Return [x, y] of the center of cell containing provided text 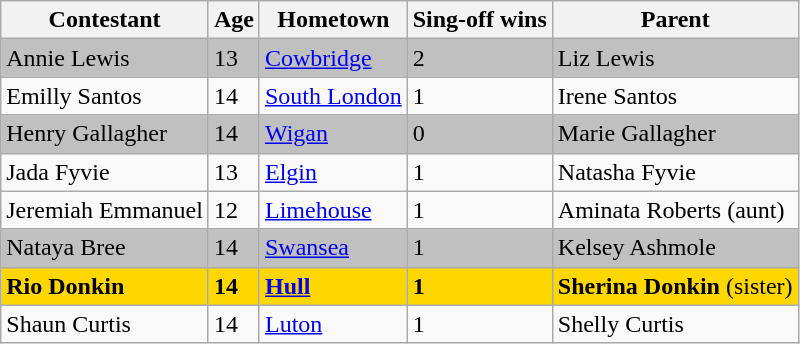
Kelsey Ashmole [675, 248]
Henry Gallagher [105, 134]
Parent [675, 20]
Jada Fyvie [105, 172]
0 [480, 134]
Nataya Bree [105, 248]
Sing-off wins [480, 20]
Natasha Fyvie [675, 172]
Hometown [333, 20]
Liz Lewis [675, 58]
Luton [333, 324]
Age [234, 20]
Limehouse [333, 210]
Wigan [333, 134]
Irene Santos [675, 96]
Cowbridge [333, 58]
Hull [333, 286]
Marie Gallagher [675, 134]
Shaun Curtis [105, 324]
Elgin [333, 172]
Contestant [105, 20]
Rio Donkin [105, 286]
Swansea [333, 248]
12 [234, 210]
South London [333, 96]
Jeremiah Emmanuel [105, 210]
Sherina Donkin (sister) [675, 286]
2 [480, 58]
Annie Lewis [105, 58]
Emilly Santos [105, 96]
Shelly Curtis [675, 324]
Aminata Roberts (aunt) [675, 210]
